Capture the cell that displays the provided text and extract its [x, y] central coordinate. 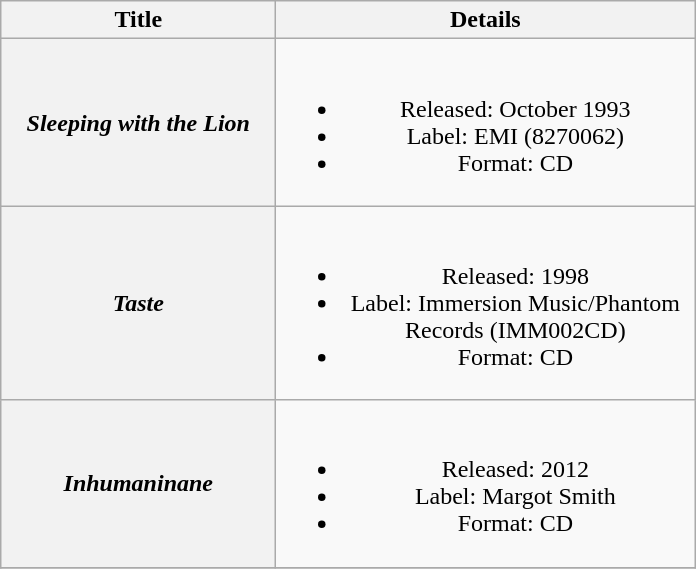
Details [486, 20]
Released: October 1993Label: EMI (8270062)Format: CD [486, 122]
Released: 2012Label: Margot SmithFormat: CD [486, 484]
Sleeping with the Lion [138, 122]
Title [138, 20]
Released: 1998Label: Immersion Music/Phantom Records (IMM002CD)Format: CD [486, 303]
Inhumaninane [138, 484]
Taste [138, 303]
